Find where the given text appears and provide that cell's center as (x, y) coordinate. 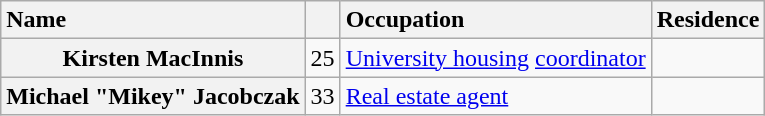
Occupation (496, 20)
25 (322, 58)
Name (153, 20)
Real estate agent (496, 96)
Michael "Mikey" Jacobczak (153, 96)
Kirsten MacInnis (153, 58)
Residence (708, 20)
33 (322, 96)
University housing coordinator (496, 58)
